Search for the cell housing the specified text and yield its (X, Y) center coordinate. 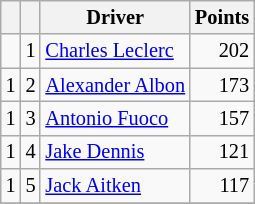
5 (31, 186)
Alexander Albon (115, 85)
173 (222, 85)
3 (31, 118)
202 (222, 51)
Jack Aitken (115, 186)
Antonio Fuoco (115, 118)
117 (222, 186)
157 (222, 118)
Charles Leclerc (115, 51)
Jake Dennis (115, 152)
Points (222, 17)
121 (222, 152)
4 (31, 152)
2 (31, 85)
Driver (115, 17)
